Return [X, Y] of the center of cell containing provided text 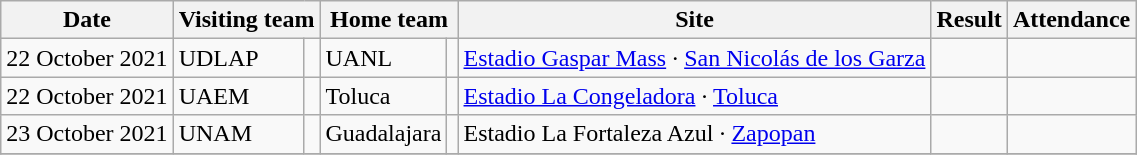
Toluca [384, 96]
Guadalajara [384, 134]
Visiting team [246, 20]
Result [969, 20]
Attendance [1071, 20]
Estadio La Fortaleza Azul · Zapopan [694, 134]
Estadio La Congeladora · Toluca [694, 96]
UDLAP [238, 58]
UNAM [238, 134]
UAEM [238, 96]
UANL [384, 58]
23 October 2021 [87, 134]
Date [87, 20]
Site [694, 20]
Home team [389, 20]
Estadio Gaspar Mass · San Nicolás de los Garza [694, 58]
